Detect which cell encompasses the target text, then output its [x, y] center coordinate. 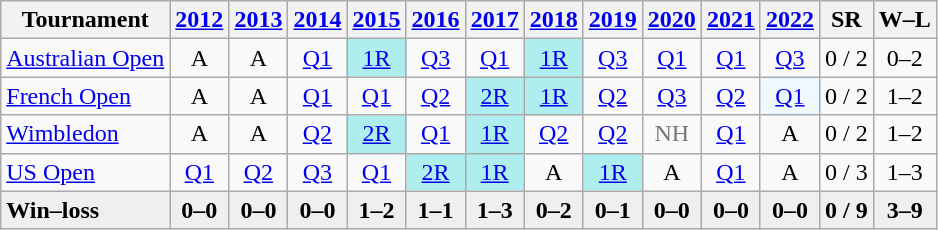
2019 [612, 20]
2014 [318, 20]
2020 [672, 20]
2017 [494, 20]
0 / 3 [846, 172]
2021 [730, 20]
Win–loss [86, 210]
2016 [436, 20]
2015 [376, 20]
0–1 [612, 210]
2013 [258, 20]
1–1 [436, 210]
NH [672, 134]
Tournament [86, 20]
French Open [86, 96]
SR [846, 20]
2022 [790, 20]
US Open [86, 172]
Wimbledon [86, 134]
3–9 [904, 210]
0 / 9 [846, 210]
W–L [904, 20]
Australian Open [86, 58]
2012 [200, 20]
2018 [554, 20]
